Search for the cell housing the specified text and yield its (X, Y) center coordinate. 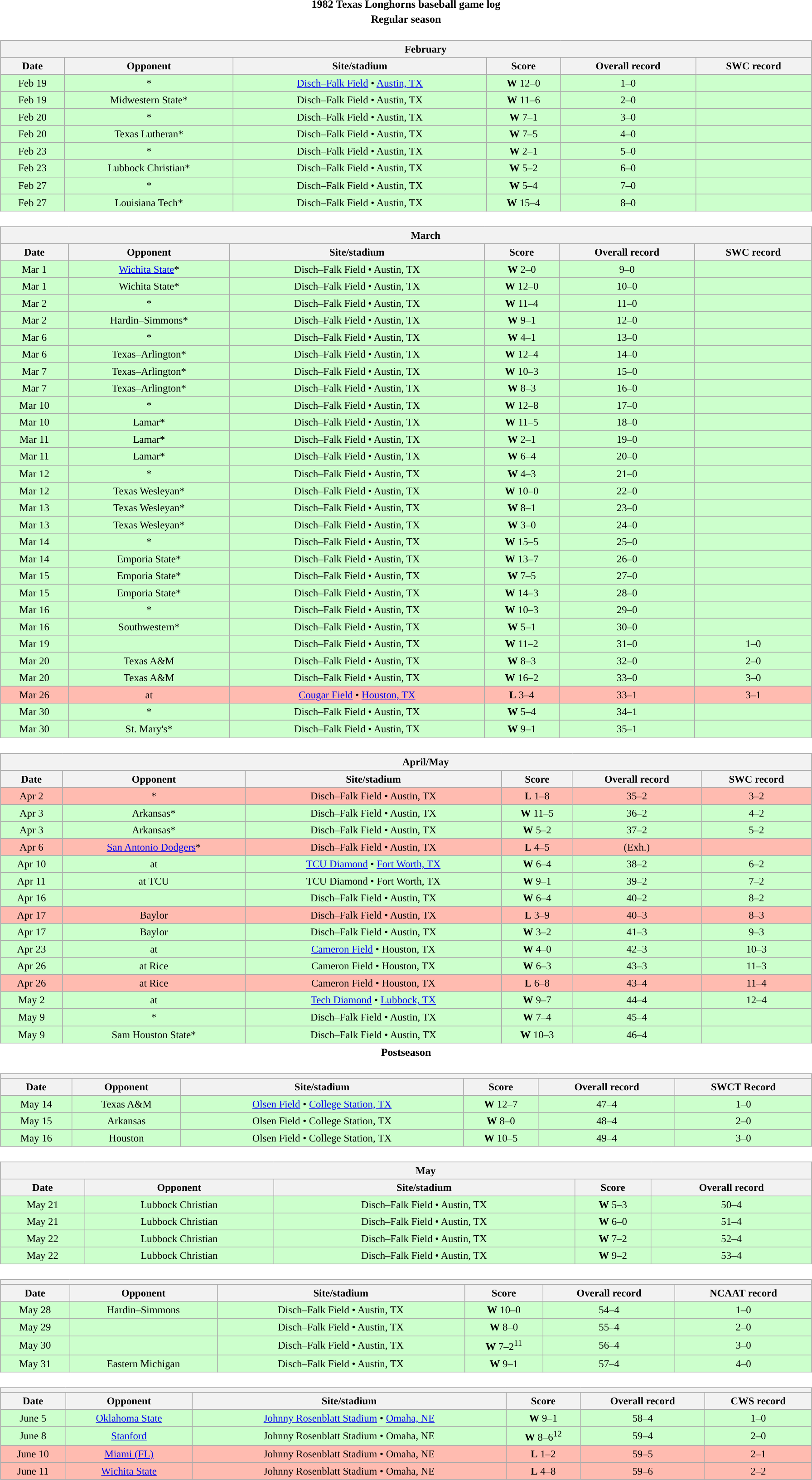
10–3 (756, 949)
May 16 (36, 1138)
at TCU (154, 881)
16–0 (627, 388)
W 9–2 (613, 1256)
59–5 (643, 1454)
24–0 (627, 525)
5–2 (756, 830)
6–0 (628, 168)
35–2 (637, 796)
31–0 (627, 644)
Southwestern* (149, 627)
40–3 (637, 915)
43–3 (637, 966)
59–4 (643, 1436)
20–0 (627, 456)
W 12–4 (522, 354)
L 4–8 (543, 1471)
CWS record (758, 1401)
L 1–2 (543, 1454)
W 12–8 (522, 406)
45–4 (637, 1017)
52–4 (731, 1238)
Apr 23 (32, 949)
Mar 19 (34, 644)
57–4 (609, 1364)
Midwestern State* (149, 100)
W 8–1 (522, 508)
W 6–3 (537, 966)
32–0 (627, 661)
February (406, 49)
15–0 (627, 371)
41–3 (637, 932)
W 12–7 (501, 1104)
Mar 26 (34, 695)
May 2 (32, 1000)
June 5 (33, 1418)
51–4 (731, 1222)
35–1 (627, 729)
54–4 (609, 1310)
38–2 (637, 864)
23–0 (627, 508)
W 7–2 (613, 1238)
47–4 (606, 1104)
June 10 (33, 1454)
W 16–2 (522, 678)
St. Mary's* (149, 729)
8–0 (628, 203)
May 28 (35, 1310)
W 4–3 (522, 474)
9–0 (627, 269)
Hardin–Simmons (144, 1310)
W 5–3 (613, 1204)
May 15 (36, 1121)
May 30 (35, 1345)
W 15–4 (523, 203)
12–4 (756, 1000)
Tech Diamond • Lubbock, TX (373, 1000)
April/May (406, 762)
Arkansas (126, 1121)
W 4–1 (522, 337)
W 11–4 (522, 303)
Apr 2 (32, 796)
Apr 10 (32, 864)
11–4 (756, 983)
18–0 (627, 422)
25–0 (627, 542)
14–0 (627, 354)
Apr 16 (32, 898)
L 3–9 (537, 915)
Eastern Michigan (144, 1364)
44–4 (637, 1000)
6–2 (756, 864)
49–4 (606, 1138)
June 8 (33, 1436)
Lubbock Christian* (149, 168)
W 5–1 (522, 627)
Apr 11 (32, 881)
33–0 (627, 678)
W 14–3 (522, 593)
46–4 (637, 1035)
Apr 6 (32, 847)
L 4–5 (537, 847)
42–3 (637, 949)
8–3 (756, 915)
Houston (126, 1138)
Miami (FL) (129, 1454)
W 11–2 (522, 644)
W 3–2 (537, 932)
26–0 (627, 559)
L 3–4 (522, 695)
43–4 (637, 983)
53–4 (731, 1256)
28–0 (627, 593)
W 8–612 (543, 1436)
W 2–0 (522, 269)
L 1–8 (537, 796)
W 4–0 (537, 949)
36–2 (637, 813)
Cougar Field • Houston, TX (357, 695)
2–2 (758, 1471)
48–4 (606, 1121)
June 11 (33, 1471)
30–0 (627, 627)
SWCT Record (744, 1087)
San Antonio Dodgers* (154, 847)
March (406, 235)
10–0 (627, 286)
50–4 (731, 1204)
W 7–1 (523, 117)
NCAAT record (744, 1293)
Oklahoma State (129, 1418)
May 14 (36, 1104)
W 11–6 (523, 100)
W 9–7 (537, 1000)
Texas Lutheran* (149, 134)
19–0 (627, 440)
21–0 (627, 474)
5–0 (628, 151)
Sam Houston State* (154, 1035)
8–2 (756, 898)
2–1 (758, 1454)
11–0 (627, 303)
W 6–0 (613, 1222)
W 15–5 (522, 542)
7–2 (756, 881)
3–2 (756, 796)
22–0 (627, 491)
W 7–4 (537, 1017)
W 7–211 (504, 1345)
33–1 (627, 695)
34–1 (627, 712)
56–4 (609, 1345)
May 29 (35, 1327)
(Exh.) (637, 847)
W 13–7 (522, 559)
W 3–0 (522, 525)
27–0 (627, 576)
Stanford (129, 1436)
12–0 (627, 320)
W 10–5 (501, 1138)
40–2 (637, 898)
Louisiana Tech* (149, 203)
17–0 (627, 406)
11–3 (756, 966)
58–4 (643, 1418)
7–0 (628, 185)
13–0 (627, 337)
4–2 (756, 813)
Wichita State (129, 1471)
37–2 (637, 830)
Hardin–Simmons* (149, 320)
39–2 (637, 881)
59–6 (643, 1471)
May (406, 1170)
55–4 (609, 1327)
29–0 (627, 610)
9–3 (756, 932)
May 31 (35, 1364)
3–1 (753, 695)
L 6–8 (537, 983)
